Output the [X, Y] coordinate of the center of the cell containing the given text.  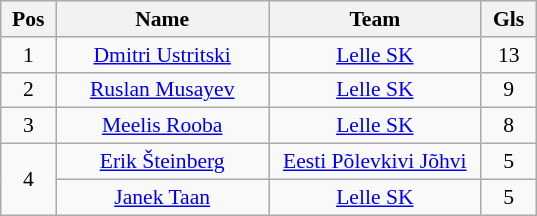
Team [374, 19]
8 [508, 126]
Pos [28, 19]
Eesti Põlevkivi Jõhvi [374, 162]
Gls [508, 19]
2 [28, 90]
4 [28, 180]
3 [28, 126]
Name [162, 19]
1 [28, 55]
13 [508, 55]
9 [508, 90]
Erik Šteinberg [162, 162]
Janek Taan [162, 197]
Ruslan Musayev [162, 90]
Dmitri Ustritski [162, 55]
Meelis Rooba [162, 126]
